Output the [x, y] coordinate of the center of the cell containing the given text.  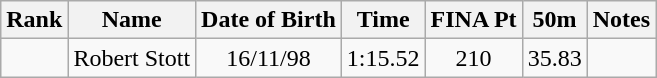
Time [383, 20]
Name [132, 20]
50m [554, 20]
16/11/98 [269, 58]
FINA Pt [474, 20]
Notes [621, 20]
Rank [34, 20]
35.83 [554, 58]
210 [474, 58]
Date of Birth [269, 20]
Robert Stott [132, 58]
1:15.52 [383, 58]
